Determine the (X, Y) coordinate at the center of the cell enclosing the given text.  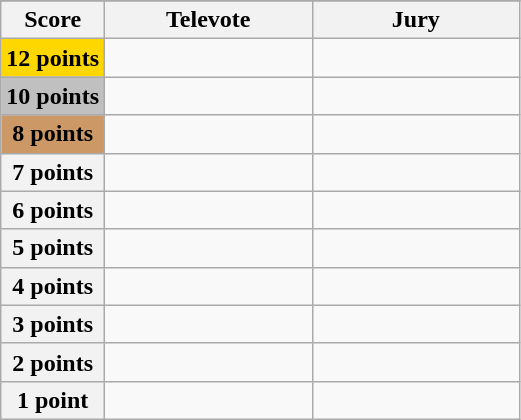
5 points (53, 248)
2 points (53, 362)
Televote (209, 20)
7 points (53, 172)
Jury (416, 20)
1 point (53, 400)
Score (53, 20)
4 points (53, 286)
12 points (53, 58)
6 points (53, 210)
10 points (53, 96)
8 points (53, 134)
3 points (53, 324)
